From the cell containing the given text, extract its center point as (x, y) coordinate. 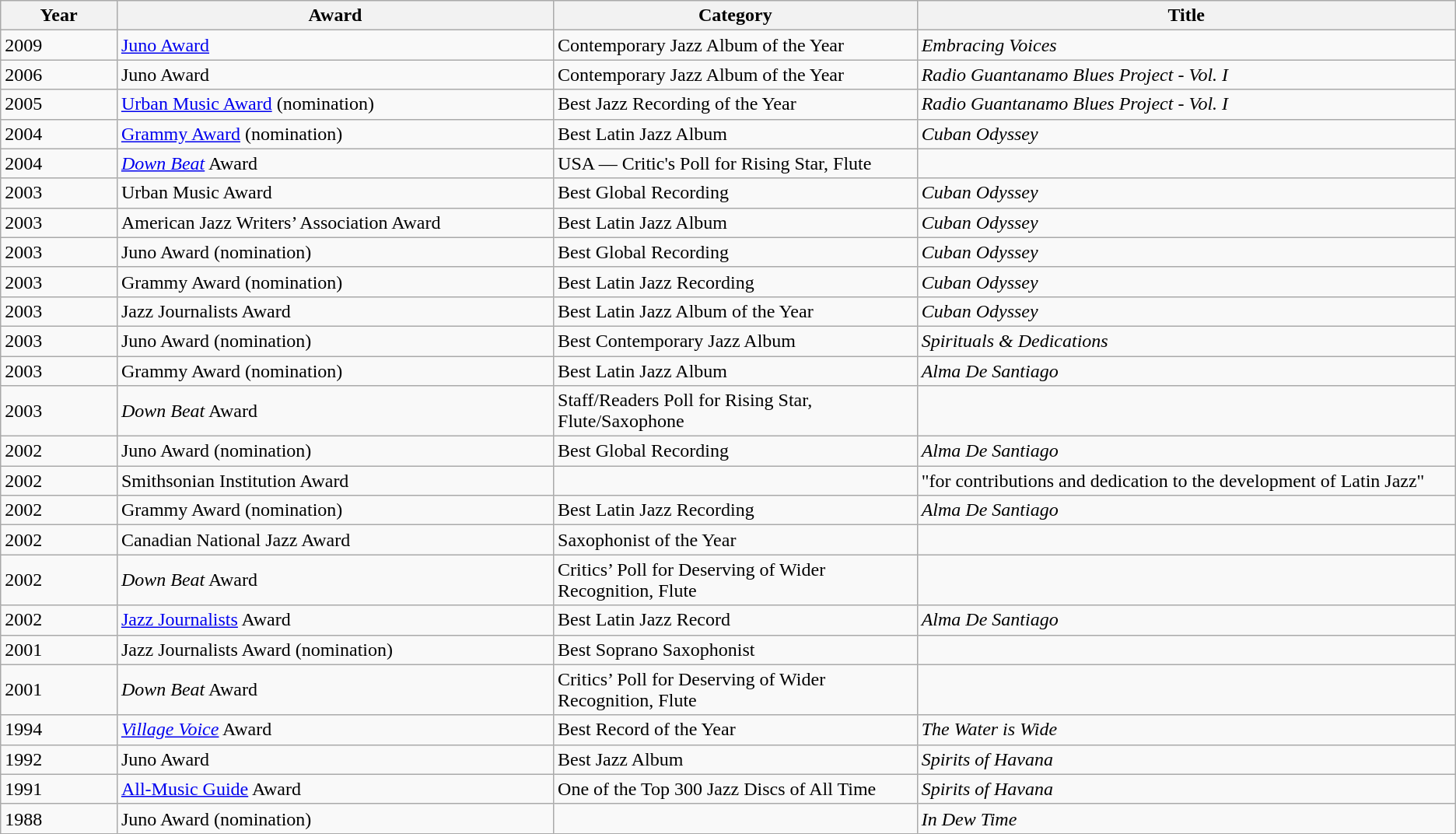
Best Jazz Album (736, 759)
Best Latin Jazz Record (736, 620)
Category (736, 16)
In Dew Time (1186, 818)
Spirituals & Dedications (1186, 341)
Staff/Readers Poll for Rising Star, Flute/Saxophone (736, 411)
Best Soprano Saxophonist (736, 650)
Best Record of the Year (736, 730)
Best Jazz Recording of the Year (736, 104)
Embracing Voices (1186, 45)
Best Latin Jazz Album of the Year (736, 311)
1992 (59, 759)
Saxophonist of the Year (736, 540)
Village Voice Award (334, 730)
Best Contemporary Jazz Album (736, 341)
Urban Music Award (334, 193)
Smithsonian Institution Award (334, 481)
2005 (59, 104)
1994 (59, 730)
"for contributions and dedication to the development of Latin Jazz" (1186, 481)
All-Music Guide Award (334, 789)
1991 (59, 789)
1988 (59, 818)
Urban Music Award (nomination) (334, 104)
Jazz Journalists Award (nomination) (334, 650)
Title (1186, 16)
2006 (59, 75)
The Water is Wide (1186, 730)
Award (334, 16)
2009 (59, 45)
USA — Critic's Poll for Rising Star, Flute (736, 163)
American Jazz Writers’ Association Award (334, 223)
One of the Top 300 Jazz Discs of All Time (736, 789)
Canadian National Jazz Award (334, 540)
Year (59, 16)
